Provide the [X, Y] coordinate of the cell's center where the given text is located.  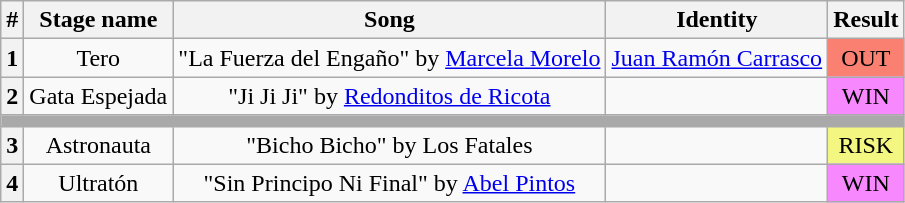
4 [12, 183]
Stage name [98, 20]
"Bicho Bicho" by Los Fatales [390, 145]
"Ji Ji Ji" by Redonditos de Ricota [390, 96]
Astronauta [98, 145]
Result [866, 20]
Song [390, 20]
# [12, 20]
OUT [866, 58]
Juan Ramón Carrasco [717, 58]
RISK [866, 145]
Identity [717, 20]
"Sin Principo Ni Final" by Abel Pintos [390, 183]
3 [12, 145]
Gata Espejada [98, 96]
1 [12, 58]
Ultratón [98, 183]
2 [12, 96]
Tero [98, 58]
"La Fuerza del Engaño" by Marcela Morelo [390, 58]
